Output the (x, y) coordinate of the center of the cell containing the given text.  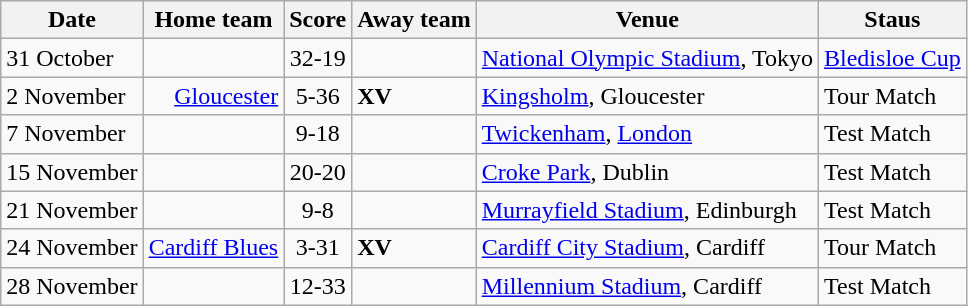
31 October (72, 58)
Staus (893, 20)
24 November (72, 248)
Twickenham, London (647, 134)
28 November (72, 286)
Kingsholm, Gloucester (647, 96)
Murrayfield Stadium, Edinburgh (647, 210)
Date (72, 20)
Away team (414, 20)
20-20 (318, 172)
Bledisloe Cup (893, 58)
Score (318, 20)
Cardiff City Stadium, Cardiff (647, 248)
Home team (214, 20)
Venue (647, 20)
5-36 (318, 96)
7 November (72, 134)
15 November (72, 172)
National Olympic Stadium, Tokyo (647, 58)
Millennium Stadium, Cardiff (647, 286)
2 November (72, 96)
3-31 (318, 248)
32-19 (318, 58)
Cardiff Blues (214, 248)
9-18 (318, 134)
Gloucester (214, 96)
9-8 (318, 210)
21 November (72, 210)
Croke Park, Dublin (647, 172)
12-33 (318, 286)
